Locate the cell with the specified text and output its (X, Y) center coordinate. 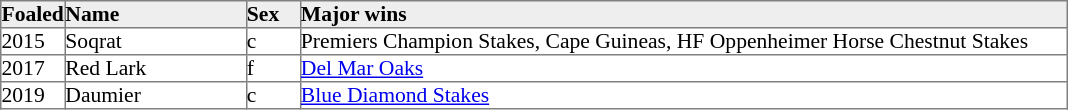
Sex (273, 14)
Del Mar Oaks (683, 68)
Premiers Champion Stakes, Cape Guineas, HF Oppenheimer Horse Chestnut Stakes (683, 42)
f (273, 68)
Daumier (156, 96)
Blue Diamond Stakes (683, 96)
2017 (33, 68)
2015 (33, 42)
Soqrat (156, 42)
Major wins (683, 14)
2019 (33, 96)
Foaled (33, 14)
Name (156, 14)
Red Lark (156, 68)
